Detect which cell encompasses the target text, then output its (X, Y) center coordinate. 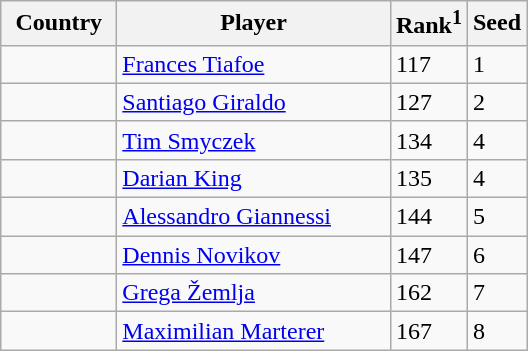
Player (254, 24)
127 (428, 102)
7 (496, 293)
117 (428, 64)
Santiago Giraldo (254, 102)
6 (496, 255)
8 (496, 331)
Grega Žemlja (254, 293)
Alessandro Giannessi (254, 217)
Frances Tiafoe (254, 64)
Rank1 (428, 24)
Seed (496, 24)
Dennis Novikov (254, 255)
162 (428, 293)
147 (428, 255)
144 (428, 217)
2 (496, 102)
Tim Smyczek (254, 140)
167 (428, 331)
135 (428, 178)
Country (59, 24)
134 (428, 140)
5 (496, 217)
Darian King (254, 178)
1 (496, 64)
Maximilian Marterer (254, 331)
